Determine the [x, y] coordinate at the center of the cell enclosing the given text.  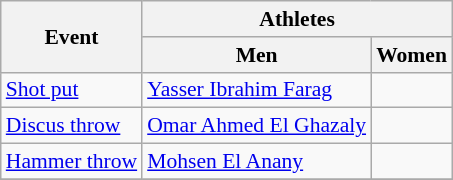
Shot put [72, 90]
Mohsen El Anany [256, 162]
Yasser Ibrahim Farag [256, 90]
Women [412, 55]
Omar Ahmed El Ghazaly [256, 126]
Men [256, 55]
Athletes [297, 19]
Event [72, 36]
Discus throw [72, 126]
Hammer throw [72, 162]
